Provide the (X, Y) coordinate of the cell's center where the given text is located.  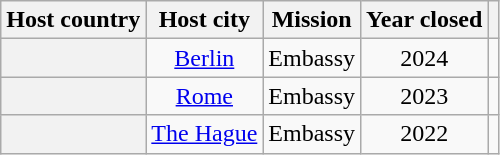
Mission (312, 20)
Host city (204, 20)
Rome (204, 96)
2023 (424, 96)
2024 (424, 58)
2022 (424, 134)
Berlin (204, 58)
Year closed (424, 20)
Host country (74, 20)
The Hague (204, 134)
